Locate the cell with the specified text and output its (X, Y) center coordinate. 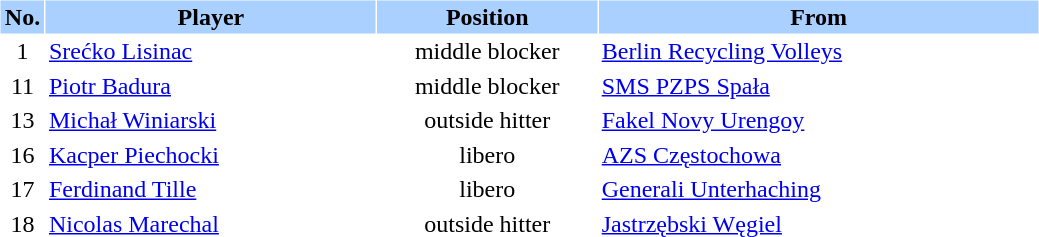
1 (22, 52)
Position (487, 16)
Srećko Lisinac (211, 52)
16 (22, 154)
From (819, 16)
outside hitter (487, 120)
11 (22, 86)
Fakel Novy Urengoy (819, 120)
AZS Częstochowa (819, 154)
SMS PZPS Spała (819, 86)
Ferdinand Tille (211, 190)
Berlin Recycling Volleys (819, 52)
No. (22, 16)
13 (22, 120)
Player (211, 16)
Generali Unterhaching (819, 190)
17 (22, 190)
Piotr Badura (211, 86)
Kacper Piechocki (211, 154)
Michał Winiarski (211, 120)
